Identify which cell holds the provided text, then report its [X, Y] central coordinate. 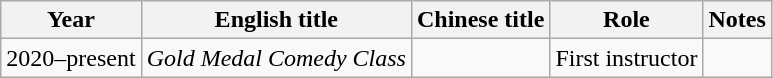
Notes [737, 20]
Chinese title [480, 20]
Gold Medal Comedy Class [276, 58]
Role [626, 20]
2020–present [71, 58]
First instructor [626, 58]
Year [71, 20]
English title [276, 20]
